Output the (X, Y) coordinate of the center of the cell containing the given text.  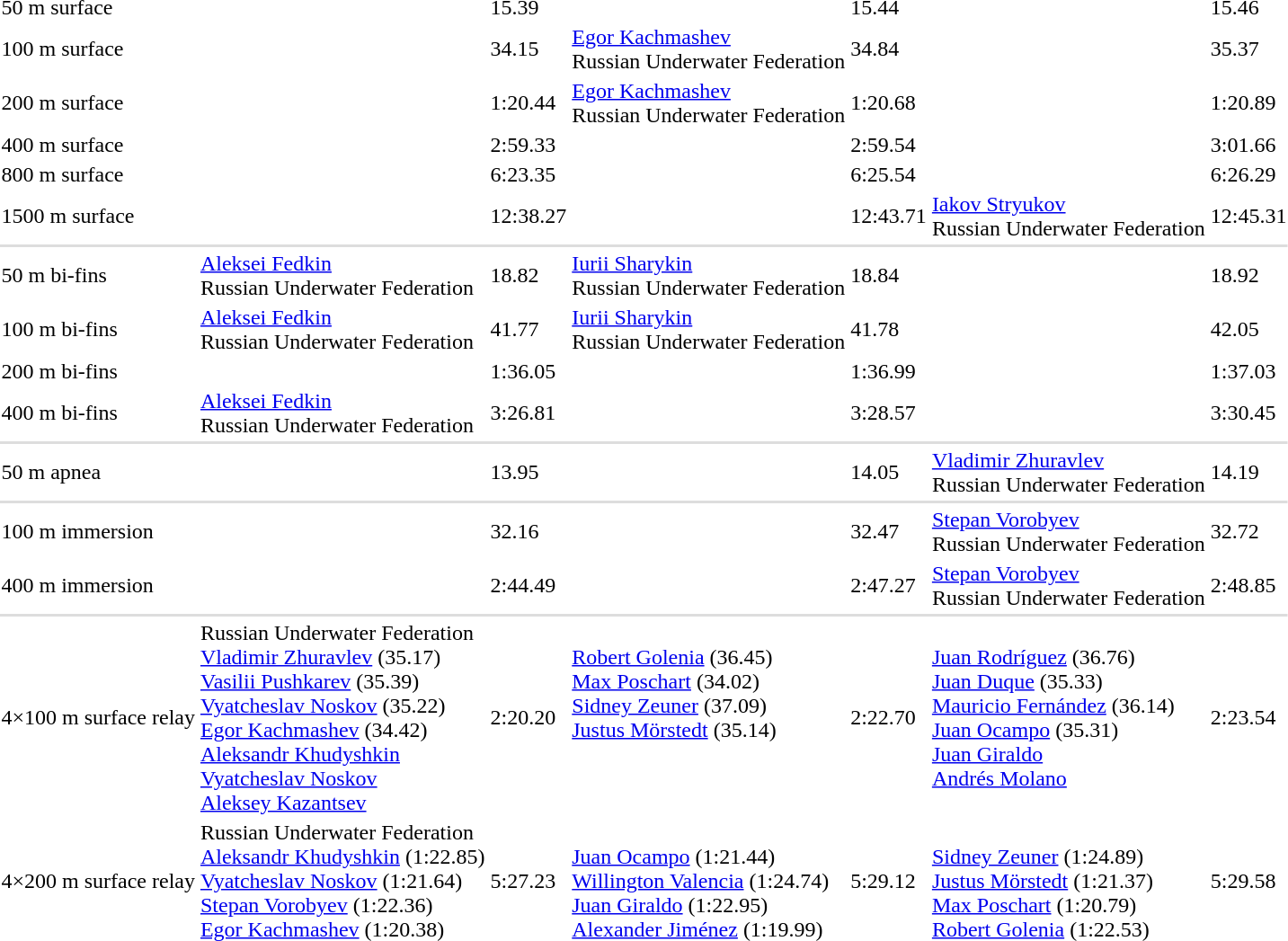
34.15 (529, 49)
14.05 (889, 473)
1500 m surface (98, 216)
100 m bi-fins (98, 329)
100 m surface (98, 49)
32.16 (529, 532)
4×100 m surface relay (98, 717)
42.05 (1248, 329)
Vladimir ZhuravlevRussian Underwater Federation (1068, 473)
2:44.49 (529, 586)
6:26.29 (1248, 174)
400 m surface (98, 145)
Juan Rodríguez (36.76)Juan Duque (35.33)Mauricio Fernández (36.14)Juan Ocampo (35.31)Juan GiraldoAndrés Molano (1068, 717)
3:26.81 (529, 413)
32.72 (1248, 532)
41.78 (889, 329)
50 m bi-fins (98, 275)
12:43.71 (889, 216)
18.82 (529, 275)
12:38.27 (529, 216)
400 m bi-fins (98, 413)
41.77 (529, 329)
1:20.68 (889, 102)
34.84 (889, 49)
2:20.20 (529, 717)
6:25.54 (889, 174)
200 m bi-fins (98, 371)
3:30.45 (1248, 413)
1:20.89 (1248, 102)
1:37.03 (1248, 371)
Robert Golenia (36.45)Max Poschart (34.02)Sidney Zeuner (37.09)Justus Mörstedt (35.14) (708, 717)
35.37 (1248, 49)
200 m surface (98, 102)
3:01.66 (1248, 145)
2:59.33 (529, 145)
13.95 (529, 473)
1:36.05 (529, 371)
400 m immersion (98, 586)
14.19 (1248, 473)
50 m apnea (98, 473)
3:28.57 (889, 413)
1:20.44 (529, 102)
2:22.70 (889, 717)
100 m immersion (98, 532)
Iakov StryukovRussian Underwater Federation (1068, 216)
18.92 (1248, 275)
2:23.54 (1248, 717)
2:59.54 (889, 145)
12:45.31 (1248, 216)
6:23.35 (529, 174)
18.84 (889, 275)
2:48.85 (1248, 586)
2:47.27 (889, 586)
1:36.99 (889, 371)
32.47 (889, 532)
800 m surface (98, 174)
